Locate the cell with the specified text and output its [x, y] center coordinate. 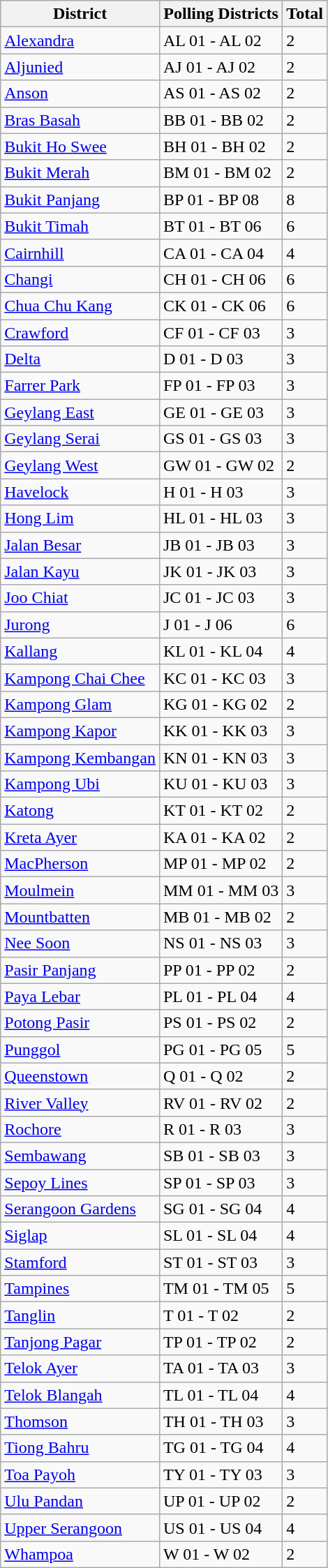
Bukit Ho Swee [80, 147]
Bukit Panjang [80, 200]
Kallang [80, 651]
Moulmein [80, 890]
Alexandra [80, 40]
Bras Basah [80, 120]
GS 01 - GS 03 [221, 439]
TG 01 - TG 04 [221, 1448]
PP 01 - PP 02 [221, 970]
PS 01 - PS 02 [221, 1023]
JB 01 - JB 03 [221, 545]
Mountbatten [80, 917]
CF 01 - CF 03 [221, 333]
Farrer Park [80, 386]
Jalan Besar [80, 545]
KK 01 - KK 03 [221, 731]
Thomson [80, 1421]
PL 01 - PL 04 [221, 996]
KN 01 - KN 03 [221, 757]
Jurong [80, 625]
Chua Chu Kang [80, 306]
Queenstown [80, 1076]
Tampines [80, 1289]
KC 01 - KC 03 [221, 678]
Polling Districts [221, 14]
HL 01 - HL 03 [221, 518]
SL 01 - SL 04 [221, 1236]
Cairnhill [80, 253]
W 01 - W 02 [221, 1554]
BP 01 - BP 08 [221, 200]
H 01 - H 03 [221, 492]
Potong Pasir [80, 1023]
Telok Ayer [80, 1368]
CK 01 - CK 06 [221, 306]
Crawford [80, 333]
Geylang West [80, 465]
AL 01 - AL 02 [221, 40]
Anson [80, 94]
Upper Serangoon [80, 1528]
Tiong Bahru [80, 1448]
BB 01 - BB 02 [221, 120]
JC 01 - JC 03 [221, 598]
Kampong Glam [80, 704]
NS 01 - NS 03 [221, 943]
Kampong Chai Chee [80, 678]
MM 01 - MM 03 [221, 890]
TA 01 - TA 03 [221, 1368]
Sembawang [80, 1156]
Joo Chiat [80, 598]
TH 01 - TH 03 [221, 1421]
Ulu Pandan [80, 1501]
UP 01 - UP 02 [221, 1501]
KA 01 - KA 02 [221, 837]
Geylang East [80, 412]
Changi [80, 279]
Stamford [80, 1262]
US 01 - US 04 [221, 1528]
FP 01 - FP 03 [221, 386]
Siglap [80, 1236]
KG 01 - KG 02 [221, 704]
TL 01 - TL 04 [221, 1395]
8 [305, 200]
SB 01 - SB 03 [221, 1156]
District [80, 14]
River Valley [80, 1103]
J 01 - J 06 [221, 625]
Aljunied [80, 67]
TP 01 - TP 02 [221, 1342]
T 01 - T 02 [221, 1315]
TY 01 - TY 03 [221, 1474]
JK 01 - JK 03 [221, 572]
MB 01 - MB 02 [221, 917]
Paya Lebar [80, 996]
CH 01 - CH 06 [221, 279]
KL 01 - KL 04 [221, 651]
GE 01 - GE 03 [221, 412]
Q 01 - Q 02 [221, 1076]
BT 01 - BT 06 [221, 226]
GW 01 - GW 02 [221, 465]
Pasir Panjang [80, 970]
Tanjong Pagar [80, 1342]
RV 01 - RV 02 [221, 1103]
Rochore [80, 1129]
Hong Lim [80, 518]
Bukit Merah [80, 173]
Bukit Timah [80, 226]
Toa Payoh [80, 1474]
Geylang Serai [80, 439]
MacPherson [80, 864]
TM 01 - TM 05 [221, 1289]
AJ 01 - AJ 02 [221, 67]
Nee Soon [80, 943]
ST 01 - ST 03 [221, 1262]
Jalan Kayu [80, 572]
Kampong Kapor [80, 731]
KU 01 - KU 03 [221, 784]
MP 01 - MP 02 [221, 864]
AS 01 - AS 02 [221, 94]
Tanglin [80, 1315]
Whampoa [80, 1554]
Katong [80, 811]
SP 01 - SP 03 [221, 1183]
Kreta Ayer [80, 837]
Serangoon Gardens [80, 1209]
Telok Blangah [80, 1395]
Total [305, 14]
KT 01 - KT 02 [221, 811]
BM 01 - BM 02 [221, 173]
BH 01 - BH 02 [221, 147]
Kampong Ubi [80, 784]
Sepoy Lines [80, 1183]
D 01 - D 03 [221, 359]
Havelock [80, 492]
CA 01 - CA 04 [221, 253]
SG 01 - SG 04 [221, 1209]
R 01 - R 03 [221, 1129]
Punggol [80, 1050]
Kampong Kembangan [80, 757]
PG 01 - PG 05 [221, 1050]
Delta [80, 359]
